Pinpoint the cell where the given text exists, returning its [x, y] midpoint coordinate. 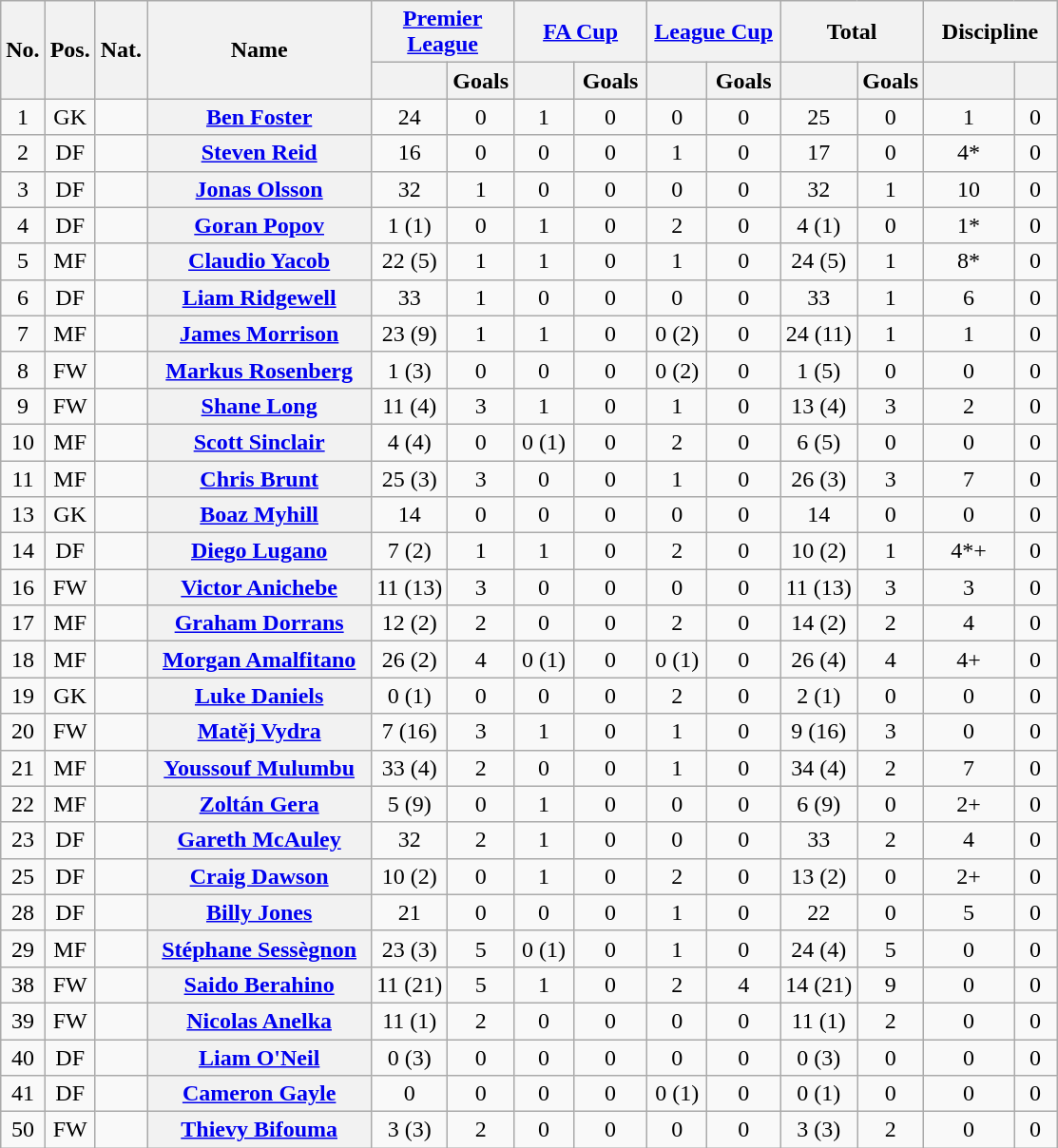
50 [23, 1130]
Morgan Amalfitano [260, 660]
4+ [970, 660]
No. [23, 49]
Liam Ridgewell [260, 297]
Boaz Myhill [260, 515]
Craig Dawson [260, 876]
Pos. [70, 49]
33 (4) [410, 768]
39 [23, 1021]
Name [260, 49]
29 [23, 948]
41 [23, 1094]
Luke Daniels [260, 696]
7 (16) [410, 732]
Graham Dorrans [260, 623]
1 (3) [410, 370]
13 (4) [819, 406]
28 [23, 912]
Zoltán Gera [260, 804]
13 (2) [819, 876]
6 (5) [819, 442]
Diego Lugano [260, 551]
Thievy Bifouma [260, 1130]
Saido Berahino [260, 985]
Premier League [443, 32]
Matěj Vydra [260, 732]
Claudio Yacob [260, 261]
5 (9) [410, 804]
1* [970, 225]
Victor Anichebe [260, 587]
2 (1) [819, 696]
Discipline [991, 32]
8* [970, 261]
Youssouf Mulumbu [260, 768]
4*+ [970, 551]
34 (4) [819, 768]
4* [970, 153]
FA Cup [581, 32]
26 (4) [819, 660]
23 [23, 840]
Scott Sinclair [260, 442]
11 (4) [410, 406]
1 (5) [819, 370]
Billy Jones [260, 912]
7 (2) [410, 551]
Chris Brunt [260, 478]
Markus Rosenberg [260, 370]
League Cup [714, 32]
26 (3) [819, 478]
Jonas Olsson [260, 189]
18 [23, 660]
24 (5) [819, 261]
4 (1) [819, 225]
19 [23, 696]
1 (1) [410, 225]
6 (9) [819, 804]
11 (21) [410, 985]
38 [23, 985]
14 (21) [819, 985]
4 (4) [410, 442]
8 [23, 370]
9 (16) [819, 732]
23 (3) [410, 948]
Liam O'Neil [260, 1058]
Cameron Gayle [260, 1094]
24 (11) [819, 334]
Ben Foster [260, 117]
13 [23, 515]
22 (5) [410, 261]
12 (2) [410, 623]
Gareth McAuley [260, 840]
Nicolas Anelka [260, 1021]
Total [852, 32]
20 [23, 732]
James Morrison [260, 334]
40 [23, 1058]
25 (3) [410, 478]
14 (2) [819, 623]
11 [23, 478]
23 (9) [410, 334]
Nat. [121, 49]
24 [410, 117]
26 (2) [410, 660]
Goran Popov [260, 225]
24 (4) [819, 948]
Shane Long [260, 406]
Stéphane Sessègnon [260, 948]
Steven Reid [260, 153]
